Return the (x, y) coordinate for the center point of the cell that contains the specified text.  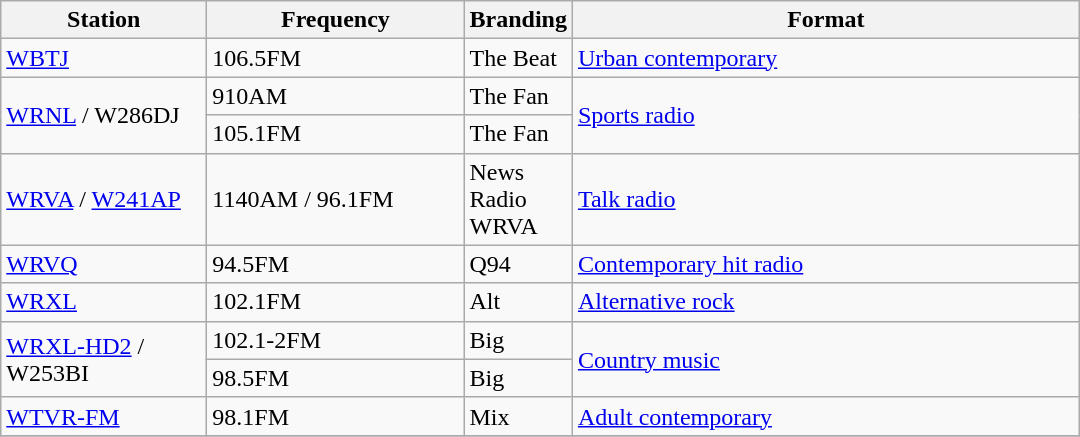
Sports radio (826, 115)
Frequency (336, 20)
102.1-2FM (336, 340)
WRXL-HD2 / W253BI (104, 359)
106.5FM (336, 58)
WBTJ (104, 58)
WRXL (104, 302)
98.1FM (336, 416)
Mix (518, 416)
Branding (518, 20)
Q94 (518, 264)
105.1FM (336, 134)
Talk radio (826, 199)
Adult contemporary (826, 416)
910AM (336, 96)
Station (104, 20)
WTVR-FM (104, 416)
98.5FM (336, 378)
94.5FM (336, 264)
Contemporary hit radio (826, 264)
News Radio WRVA (518, 199)
Country music (826, 359)
WRVA / W241AP (104, 199)
Alt (518, 302)
1140AM / 96.1FM (336, 199)
WRVQ (104, 264)
Format (826, 20)
Alternative rock (826, 302)
The Beat (518, 58)
Urban contemporary (826, 58)
102.1FM (336, 302)
WRNL / W286DJ (104, 115)
